Return the [X, Y] coordinate for the center point of the cell that contains the specified text.  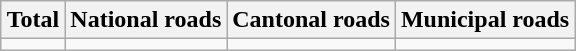
National roads [146, 20]
Total [33, 20]
Cantonal roads [312, 20]
Municipal roads [484, 20]
